Output the (x, y) coordinate of the center of the cell containing the given text.  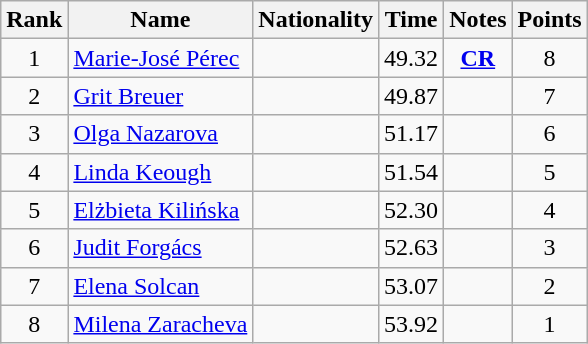
49.32 (412, 58)
Marie-José Pérec (160, 58)
Rank (34, 20)
Notes (478, 20)
52.63 (412, 248)
Olga Nazarova (160, 134)
Grit Breuer (160, 96)
Elżbieta Kilińska (160, 210)
Judit Forgács (160, 248)
Nationality (316, 20)
53.92 (412, 324)
52.30 (412, 210)
Name (160, 20)
CR (478, 58)
Milena Zaracheva (160, 324)
Points (550, 20)
Linda Keough (160, 172)
Time (412, 20)
51.54 (412, 172)
53.07 (412, 286)
51.17 (412, 134)
Elena Solcan (160, 286)
49.87 (412, 96)
